Provide the [X, Y] coordinate of the cell's center where the given text is located.  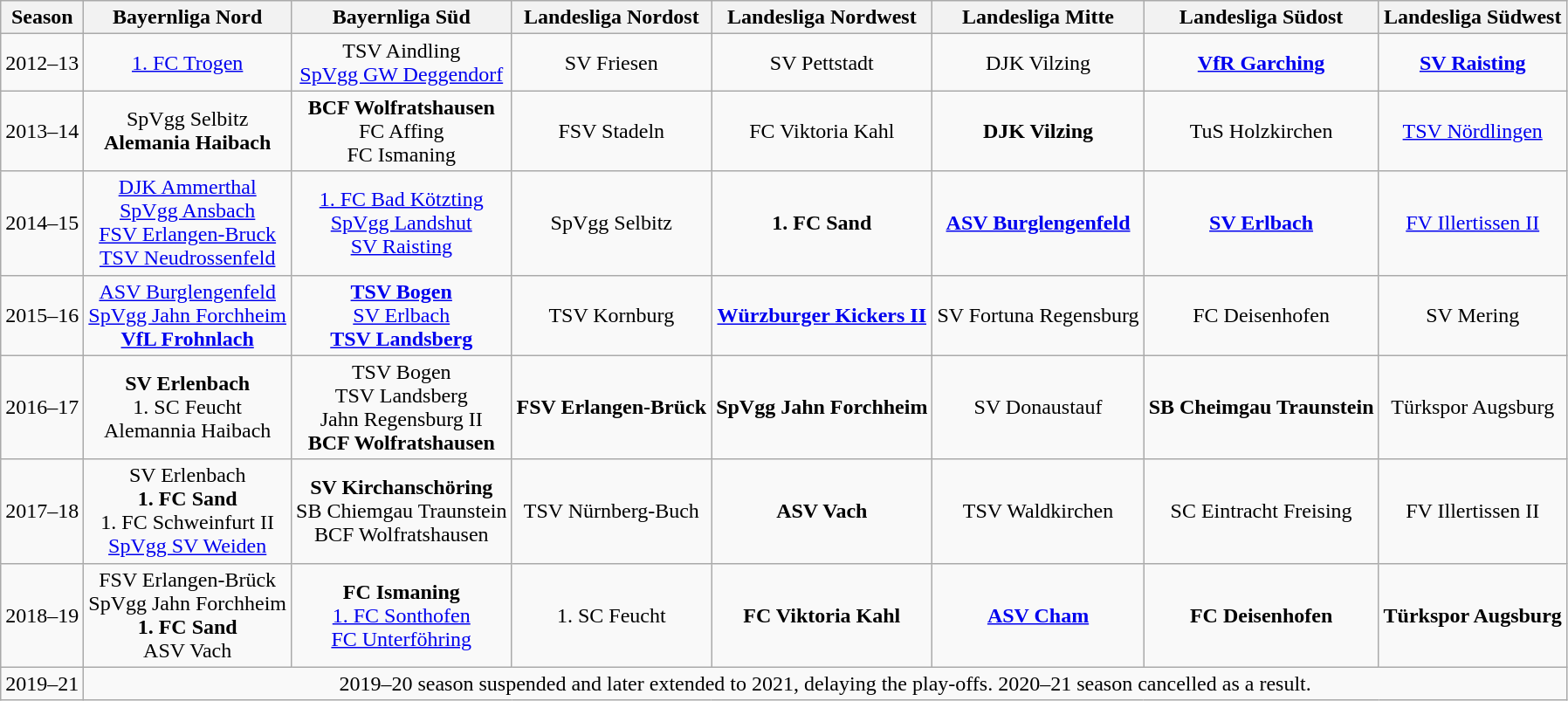
SV Donaustauf [1038, 407]
ASV Burglengenfeld [1038, 223]
TSV Waldkirchen [1038, 512]
Bayernliga Süd [402, 17]
2012–13 [42, 63]
SpVgg Jahn Forchheim [822, 407]
SpVgg Selbitz [611, 223]
SV Erlenbach1. SC FeuchtAlemannia Haibach [188, 407]
FC Ismaning1. FC SonthofenFC Unterföhring [402, 615]
Landesliga Nordost [611, 17]
2019–20 season suspended and later extended to 2021, delaying the play-offs. 2020–21 season cancelled as a result. [826, 684]
2017–18 [42, 512]
TSV AindlingSpVgg GW Deggendorf [402, 63]
DJK AmmerthalSpVgg AnsbachFSV Erlangen-BruckTSV Neudrossenfeld [188, 223]
Bayernliga Nord [188, 17]
SV Mering [1472, 315]
ASV BurglengenfeldSpVgg Jahn ForchheimVfL Frohnlach [188, 315]
TSV Nürnberg-Buch [611, 512]
SV Fortuna Regensburg [1038, 315]
1. FC Sand [822, 223]
TSV BogenSV ErlbachTSV Landsberg [402, 315]
2018–19 [42, 615]
SpVgg SelbitzAlemania Haibach [188, 131]
Landesliga Mitte [1038, 17]
SB Cheimgau Traunstein [1261, 407]
Landesliga Südost [1261, 17]
SV Friesen [611, 63]
FSV Erlangen-Brück [611, 407]
BCF WolfratshausenFC AffingFC Ismaning [402, 131]
2016–17 [42, 407]
SC Eintracht Freising [1261, 512]
SV Erlenbach1. FC Sand1. FC Schweinfurt IISpVgg SV Weiden [188, 512]
SV Raisting [1472, 63]
ASV Cham [1038, 615]
SV Pettstadt [822, 63]
TuS Holzkirchen [1261, 131]
VfR Garching [1261, 63]
2014–15 [42, 223]
1. FC Bad KötztingSpVgg LandshutSV Raisting [402, 223]
ASV Vach [822, 512]
Landesliga Südwest [1472, 17]
SV Erlbach [1261, 223]
Season [42, 17]
TSV Nördlingen [1472, 131]
Würzburger Kickers II [822, 315]
TSV Kornburg [611, 315]
SV KirchanschöringSB Chiemgau TraunsteinBCF Wolfratshausen [402, 512]
FSV Stadeln [611, 131]
FSV Erlangen-BrückSpVgg Jahn Forchheim1. FC SandASV Vach [188, 615]
2013–14 [42, 131]
1. FC Trogen [188, 63]
1. SC Feucht [611, 615]
2019–21 [42, 684]
TSV BogenTSV LandsbergJahn Regensburg IIBCF Wolfratshausen [402, 407]
Landesliga Nordwest [822, 17]
2015–16 [42, 315]
